Return the (x, y) coordinate for the center point of the cell that contains the specified text.  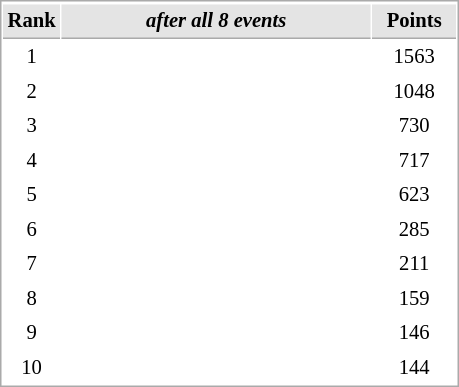
7 (32, 264)
1563 (414, 56)
159 (414, 298)
146 (414, 332)
8 (32, 298)
285 (414, 230)
Rank (32, 21)
6 (32, 230)
after all 8 events (216, 21)
2 (32, 92)
10 (32, 368)
1 (32, 56)
730 (414, 126)
1048 (414, 92)
211 (414, 264)
4 (32, 160)
Points (414, 21)
5 (32, 194)
717 (414, 160)
9 (32, 332)
144 (414, 368)
623 (414, 194)
3 (32, 126)
